Determine the [X, Y] coordinate at the center of the cell enclosing the given text.  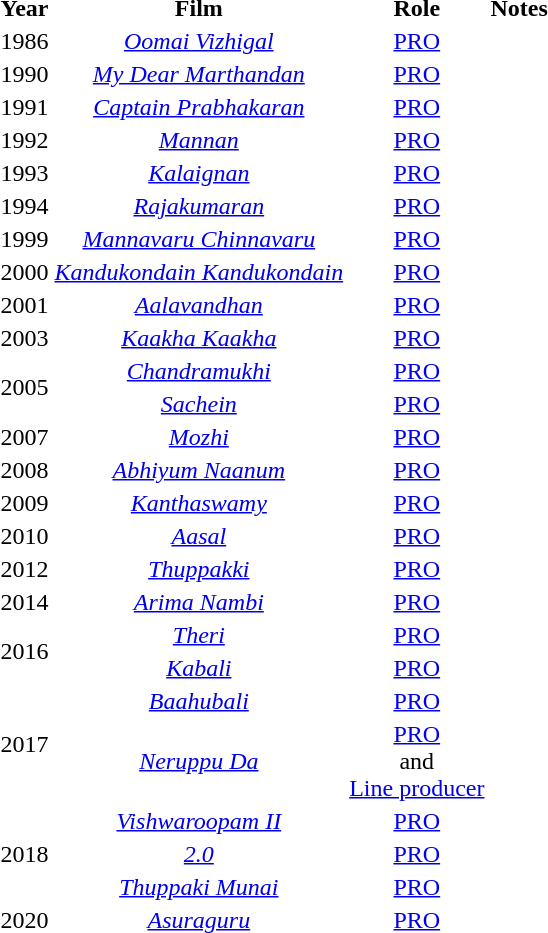
Thuppakki [199, 569]
Sachein [199, 404]
Oomai Vizhigal [199, 41]
Kaakha Kaakha [199, 338]
Mannavaru Chinnavaru [199, 239]
Captain Prabhakaran [199, 107]
Aalavandhan [199, 305]
Neruppu Da [199, 761]
Abhiyum Naanum [199, 470]
Theri [199, 635]
Kalaignan [199, 173]
Baahubali [199, 701]
Mannan [199, 140]
2.0 [199, 854]
Rajakumaran [199, 206]
Aasal [199, 536]
Kabali [199, 668]
Vishwaroopam II [199, 821]
Kandukondain Kandukondain [199, 272]
Arima Nambi [199, 602]
PROandLine producer [417, 761]
Mozhi [199, 437]
My Dear Marthandan [199, 74]
Kanthaswamy [199, 503]
Chandramukhi [199, 371]
Thuppaki Munai [199, 887]
